Find where the given text appears and provide that cell's center as [x, y] coordinate. 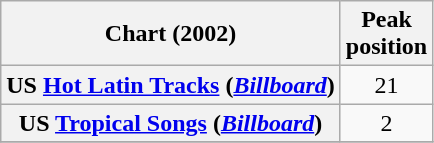
Peakposition [386, 34]
21 [386, 85]
2 [386, 123]
Chart (2002) [171, 34]
US Tropical Songs (Billboard) [171, 123]
US Hot Latin Tracks (Billboard) [171, 85]
